Scan for the cell matching the given text and deliver its [X, Y] coordinate at center. 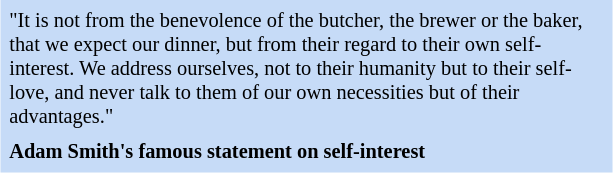
Adam Smith's famous statement on self-interest [306, 152]
